Provide the (X, Y) coordinate of the cell's center where the given text is located.  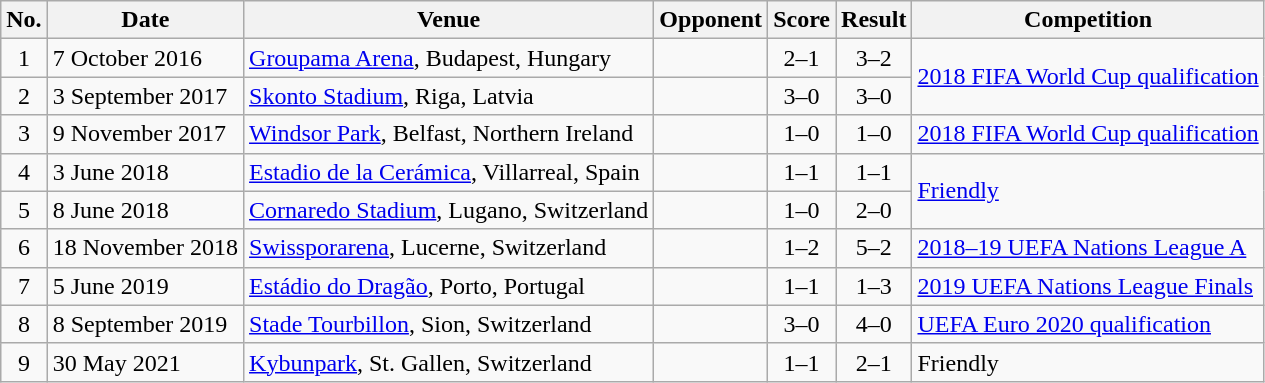
Kybunpark, St. Gallen, Switzerland (449, 362)
1 (24, 58)
Date (145, 20)
5 June 2019 (145, 286)
30 May 2021 (145, 362)
Result (874, 20)
4–0 (874, 324)
4 (24, 172)
Estádio do Dragão, Porto, Portugal (449, 286)
Windsor Park, Belfast, Northern Ireland (449, 134)
2019 UEFA Nations League Finals (1088, 286)
Venue (449, 20)
UEFA Euro 2020 qualification (1088, 324)
Stade Tourbillon, Sion, Switzerland (449, 324)
3–2 (874, 58)
3 June 2018 (145, 172)
9 (24, 362)
8 June 2018 (145, 210)
8 (24, 324)
9 November 2017 (145, 134)
6 (24, 248)
Estadio de la Cerámica, Villarreal, Spain (449, 172)
8 September 2019 (145, 324)
1–2 (802, 248)
Groupama Arena, Budapest, Hungary (449, 58)
Competition (1088, 20)
2–0 (874, 210)
7 (24, 286)
2 (24, 96)
Score (802, 20)
5–2 (874, 248)
5 (24, 210)
2018–19 UEFA Nations League A (1088, 248)
1–3 (874, 286)
Opponent (711, 20)
3 (24, 134)
3 September 2017 (145, 96)
No. (24, 20)
7 October 2016 (145, 58)
Swissporarena, Lucerne, Switzerland (449, 248)
Skonto Stadium, Riga, Latvia (449, 96)
Cornaredo Stadium, Lugano, Switzerland (449, 210)
18 November 2018 (145, 248)
